Provide the (x, y) coordinate of the cell's center where the given text is located.  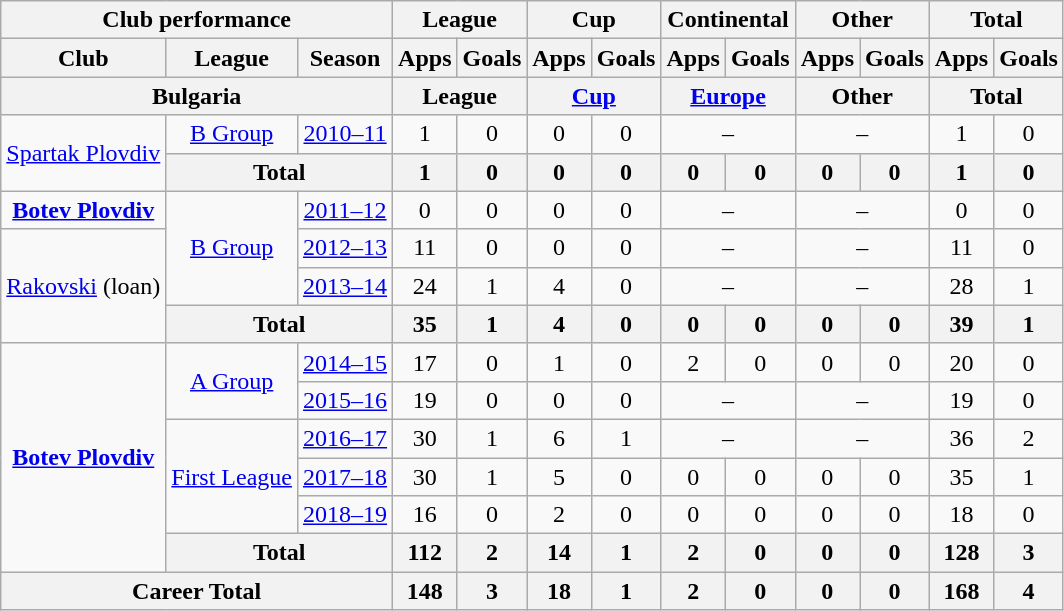
2016–17 (346, 438)
Season (346, 58)
Club (84, 58)
6 (559, 438)
A Group (232, 381)
168 (961, 591)
Spartak Plovdiv (84, 153)
128 (961, 553)
2014–15 (346, 362)
36 (961, 438)
2013–14 (346, 286)
2015–16 (346, 400)
16 (425, 515)
20 (961, 362)
Rakovski (loan) (84, 286)
39 (961, 324)
Europe (728, 96)
Career Total (197, 591)
148 (425, 591)
2011–12 (346, 210)
2018–19 (346, 515)
28 (961, 286)
Club performance (197, 20)
17 (425, 362)
First League (232, 476)
Bulgaria (197, 96)
2012–13 (346, 248)
5 (559, 477)
2017–18 (346, 477)
14 (559, 553)
Continental (728, 20)
2010–11 (346, 134)
112 (425, 553)
24 (425, 286)
